Return (x, y) of the center of cell containing provided text 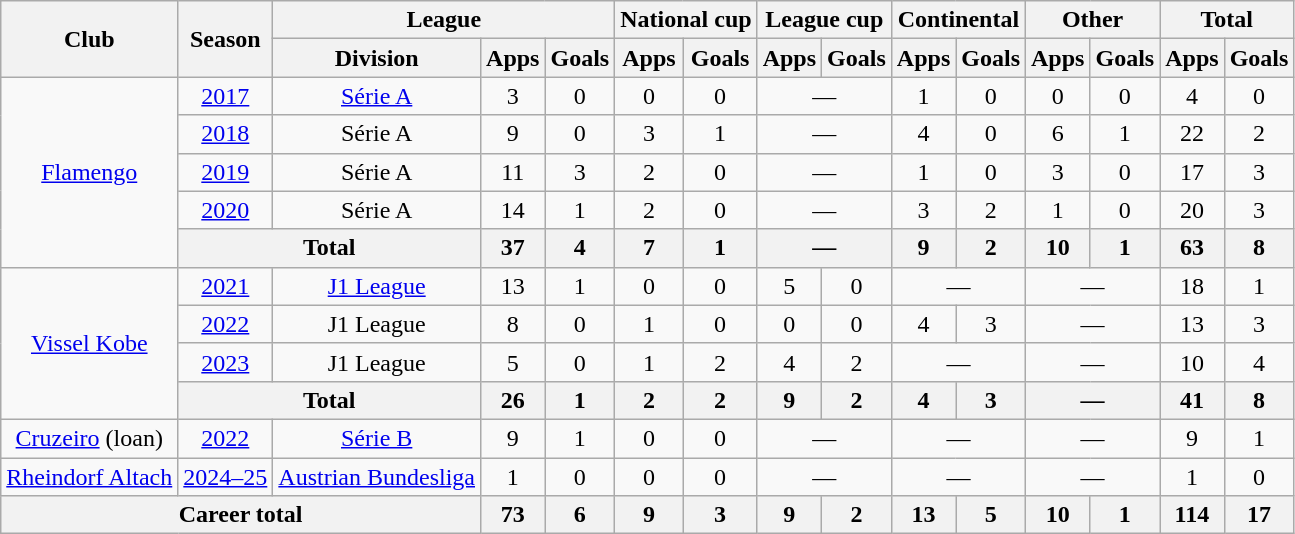
2023 (226, 362)
114 (1192, 515)
Other (1093, 20)
League (444, 20)
22 (1192, 134)
Cruzeiro (loan) (90, 438)
Career total (241, 515)
Rheindorf Altach (90, 477)
Série B (377, 438)
Continental (958, 20)
2017 (226, 96)
Austrian Bundesliga (377, 477)
14 (513, 210)
2021 (226, 286)
37 (513, 248)
26 (513, 400)
7 (649, 248)
Flamengo (90, 172)
63 (1192, 248)
2024–25 (226, 477)
2018 (226, 134)
2019 (226, 172)
41 (1192, 400)
National cup (686, 20)
Season (226, 39)
Club (90, 39)
20 (1192, 210)
11 (513, 172)
League cup (824, 20)
73 (513, 515)
2020 (226, 210)
Division (377, 58)
18 (1192, 286)
Vissel Kobe (90, 343)
